For the text-containing cell, return its midpoint in [x, y] coordinate format. 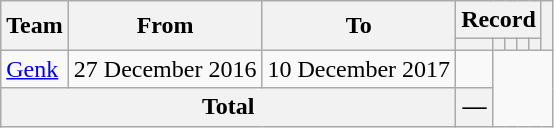
Team [35, 26]
Genk [35, 69]
Record [499, 20]
— [475, 107]
From [165, 26]
To [359, 26]
27 December 2016 [165, 69]
10 December 2017 [359, 69]
Total [228, 107]
